Capture the cell that displays the provided text and extract its (X, Y) central coordinate. 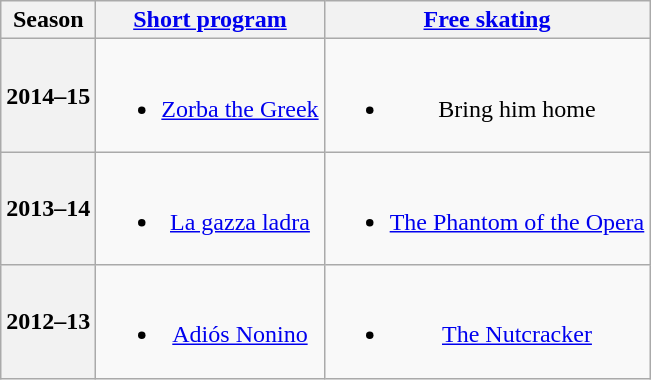
Bring him home (487, 96)
Free skating (487, 20)
2014–15 (48, 96)
2012–13 (48, 322)
Adiós Nonino (210, 322)
Zorba the Greek (210, 96)
La gazza ladra (210, 208)
The Nutcracker (487, 322)
Season (48, 20)
The Phantom of the Opera (487, 208)
2013–14 (48, 208)
Short program (210, 20)
